Return the [X, Y] coordinate for the center point of the cell that contains the specified text.  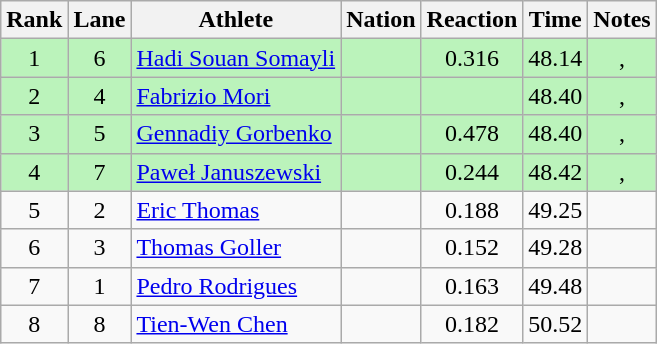
0.188 [472, 210]
Thomas Goller [236, 248]
Athlete [236, 20]
0.182 [472, 324]
Notes [622, 20]
Nation [381, 20]
49.25 [556, 210]
Lane [100, 20]
Tien-Wen Chen [236, 324]
48.42 [556, 172]
Paweł Januszewski [236, 172]
50.52 [556, 324]
Fabrizio Mori [236, 96]
Reaction [472, 20]
0.316 [472, 58]
0.152 [472, 248]
49.28 [556, 248]
Gennadiy Gorbenko [236, 134]
Rank [34, 20]
0.244 [472, 172]
0.478 [472, 134]
0.163 [472, 286]
Time [556, 20]
Hadi Souan Somayli [236, 58]
Eric Thomas [236, 210]
Pedro Rodrigues [236, 286]
49.48 [556, 286]
48.14 [556, 58]
